Pinpoint the cell where the given text exists, returning its [X, Y] midpoint coordinate. 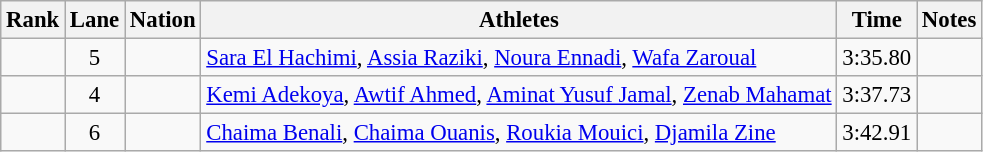
3:42.91 [877, 133]
Lane [95, 20]
Athletes [519, 20]
6 [95, 133]
Chaima Benali, Chaima Ouanis, Roukia Mouici, Djamila Zine [519, 133]
Nation [163, 20]
5 [95, 58]
Rank [33, 20]
Time [877, 20]
4 [95, 95]
3:35.80 [877, 58]
Kemi Adekoya, Awtif Ahmed, Aminat Yusuf Jamal, Zenab Mahamat [519, 95]
3:37.73 [877, 95]
Sara El Hachimi, Assia Raziki, Noura Ennadi, Wafa Zaroual [519, 58]
Notes [950, 20]
